Detect which cell encompasses the target text, then output its (x, y) center coordinate. 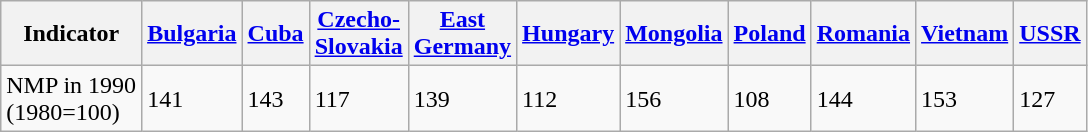
153 (965, 98)
117 (358, 98)
141 (192, 98)
Czecho-Slovakia (358, 34)
156 (674, 98)
USSR (1050, 34)
EastGermany (462, 34)
144 (863, 98)
Poland (770, 34)
Romania (863, 34)
Cuba (276, 34)
NMP in 1990(1980=100) (72, 98)
108 (770, 98)
127 (1050, 98)
Hungary (568, 34)
139 (462, 98)
Indicator (72, 34)
Bulgaria (192, 34)
143 (276, 98)
Vietnam (965, 34)
112 (568, 98)
Mongolia (674, 34)
